Identify which cell holds the provided text, then report its [x, y] central coordinate. 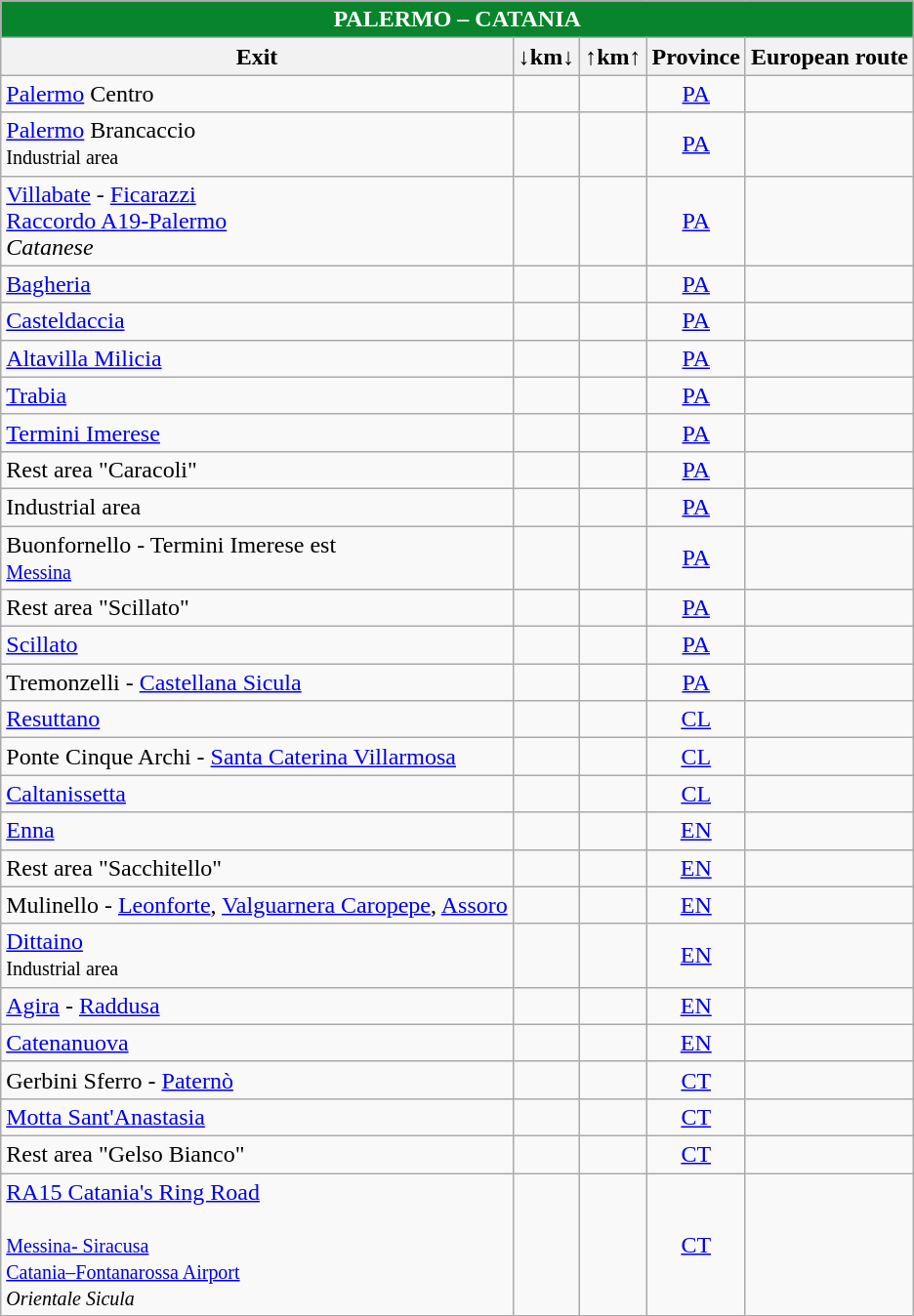
Province [695, 57]
↑km↑ [613, 57]
Scillato [258, 645]
↓km↓ [546, 57]
Catenanuova [258, 1043]
Tremonzelli - Castellana Sicula [258, 682]
Altavilla Milicia [258, 358]
Industrial area [258, 507]
Palermo Centro [258, 94]
Exit [258, 57]
Enna [258, 831]
Rest area "Gelso Bianco" [258, 1154]
Resuttano [258, 720]
Palermo Brancaccio Industrial area [258, 144]
Rest area "Caracoli" [258, 470]
Trabia [258, 395]
Rest area "Sacchitello" [258, 868]
European route [829, 57]
Termini Imerese [258, 432]
Casteldaccia [258, 321]
Agira - Raddusa [258, 1006]
Ponte Cinque Archi - Santa Caterina Villarmosa [258, 757]
Villabate - Ficarazzi Raccordo A19-Palermo Catanese [258, 221]
Motta Sant'Anastasia [258, 1117]
PALERMO – CATANIA [457, 20]
Bagheria [258, 284]
Gerbini Sferro - Paternò [258, 1080]
Mulinello - Leonforte, Valguarnera Caropepe, Assoro [258, 905]
Caltanissetta [258, 794]
Dittaino Industrial area [258, 955]
RA15 Catania's Ring Road Messina- Siracusa Catania–Fontanarossa Airport Orientale Sicula [258, 1245]
Buonfornello - Termini Imerese est Messina [258, 556]
Rest area "Scillato" [258, 608]
